Pinpoint the cell where the given text exists, returning its (X, Y) midpoint coordinate. 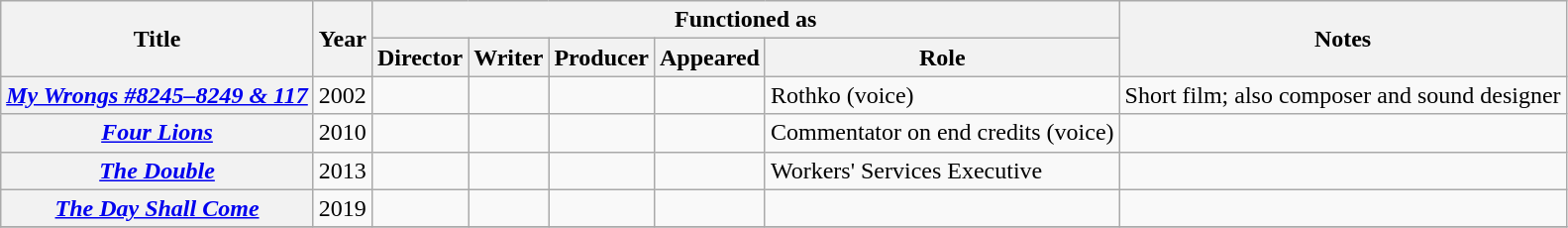
Producer (602, 57)
My Wrongs #8245–8249 & 117 (157, 95)
Appeared (709, 57)
Title (157, 39)
The Double (157, 171)
Four Lions (157, 133)
Role (942, 57)
Writer (509, 57)
Notes (1343, 39)
Year (343, 39)
2013 (343, 171)
Rothko (voice) (942, 95)
2010 (343, 133)
2019 (343, 208)
2002 (343, 95)
Functioned as (745, 20)
The Day Shall Come (157, 208)
Commentator on end credits (voice) (942, 133)
Director (420, 57)
Workers' Services Executive (942, 171)
Short film; also composer and sound designer (1343, 95)
